Search for the cell housing the specified text and yield its (x, y) center coordinate. 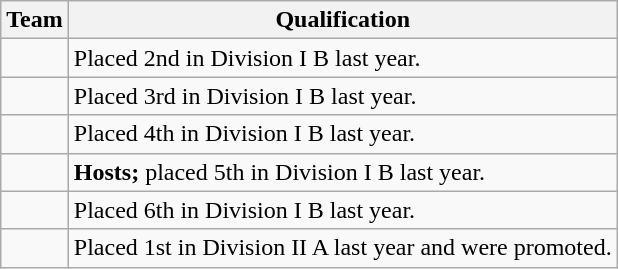
Placed 1st in Division II A last year and were promoted. (342, 248)
Placed 4th in Division I B last year. (342, 134)
Placed 3rd in Division I B last year. (342, 96)
Hosts; placed 5th in Division I B last year. (342, 172)
Placed 6th in Division I B last year. (342, 210)
Placed 2nd in Division I B last year. (342, 58)
Team (35, 20)
Qualification (342, 20)
